Locate the cell with the specified text and output its [X, Y] center coordinate. 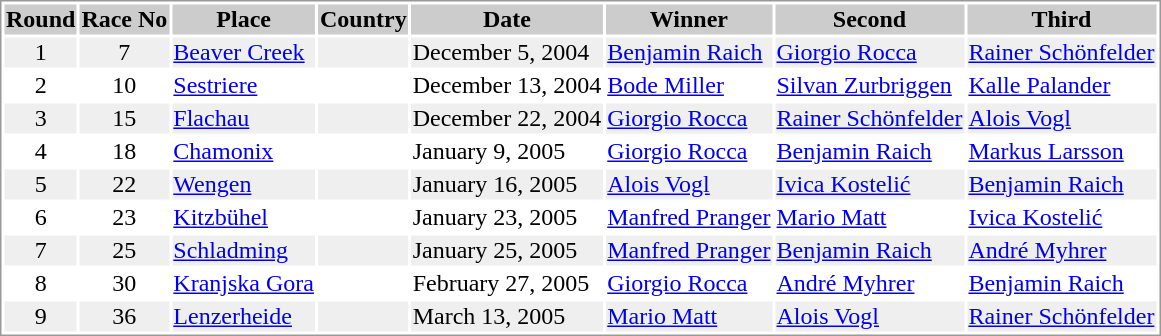
January 9, 2005 [507, 151]
Country [363, 19]
Second [870, 19]
Third [1062, 19]
January 16, 2005 [507, 185]
March 13, 2005 [507, 317]
36 [124, 317]
December 5, 2004 [507, 53]
25 [124, 251]
Flachau [244, 119]
Kalle Palander [1062, 85]
Winner [689, 19]
Date [507, 19]
December 22, 2004 [507, 119]
15 [124, 119]
10 [124, 85]
22 [124, 185]
4 [40, 151]
6 [40, 217]
5 [40, 185]
December 13, 2004 [507, 85]
8 [40, 283]
Round [40, 19]
Lenzerheide [244, 317]
Schladming [244, 251]
3 [40, 119]
Place [244, 19]
January 23, 2005 [507, 217]
18 [124, 151]
Markus Larsson [1062, 151]
Beaver Creek [244, 53]
23 [124, 217]
1 [40, 53]
January 25, 2005 [507, 251]
Sestriere [244, 85]
Kitzbühel [244, 217]
Kranjska Gora [244, 283]
Wengen [244, 185]
30 [124, 283]
Silvan Zurbriggen [870, 85]
Chamonix [244, 151]
Bode Miller [689, 85]
2 [40, 85]
9 [40, 317]
February 27, 2005 [507, 283]
Race No [124, 19]
